From the cell containing the given text, extract its center point as [x, y] coordinate. 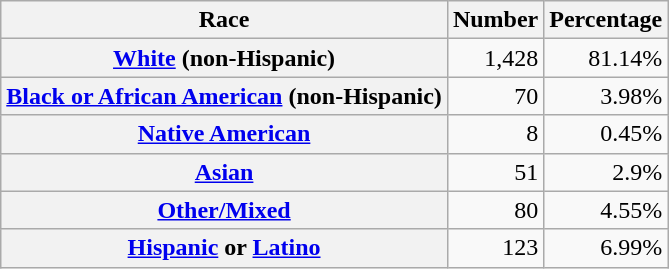
1,428 [495, 58]
123 [495, 248]
80 [495, 210]
6.99% [606, 248]
8 [495, 134]
Asian [224, 172]
2.9% [606, 172]
Other/Mixed [224, 210]
70 [495, 96]
Native American [224, 134]
0.45% [606, 134]
81.14% [606, 58]
Hispanic or Latino [224, 248]
White (non-Hispanic) [224, 58]
3.98% [606, 96]
4.55% [606, 210]
51 [495, 172]
Race [224, 20]
Percentage [606, 20]
Number [495, 20]
Black or African American (non-Hispanic) [224, 96]
